Return the [x, y] coordinate for the center point of the cell that contains the specified text.  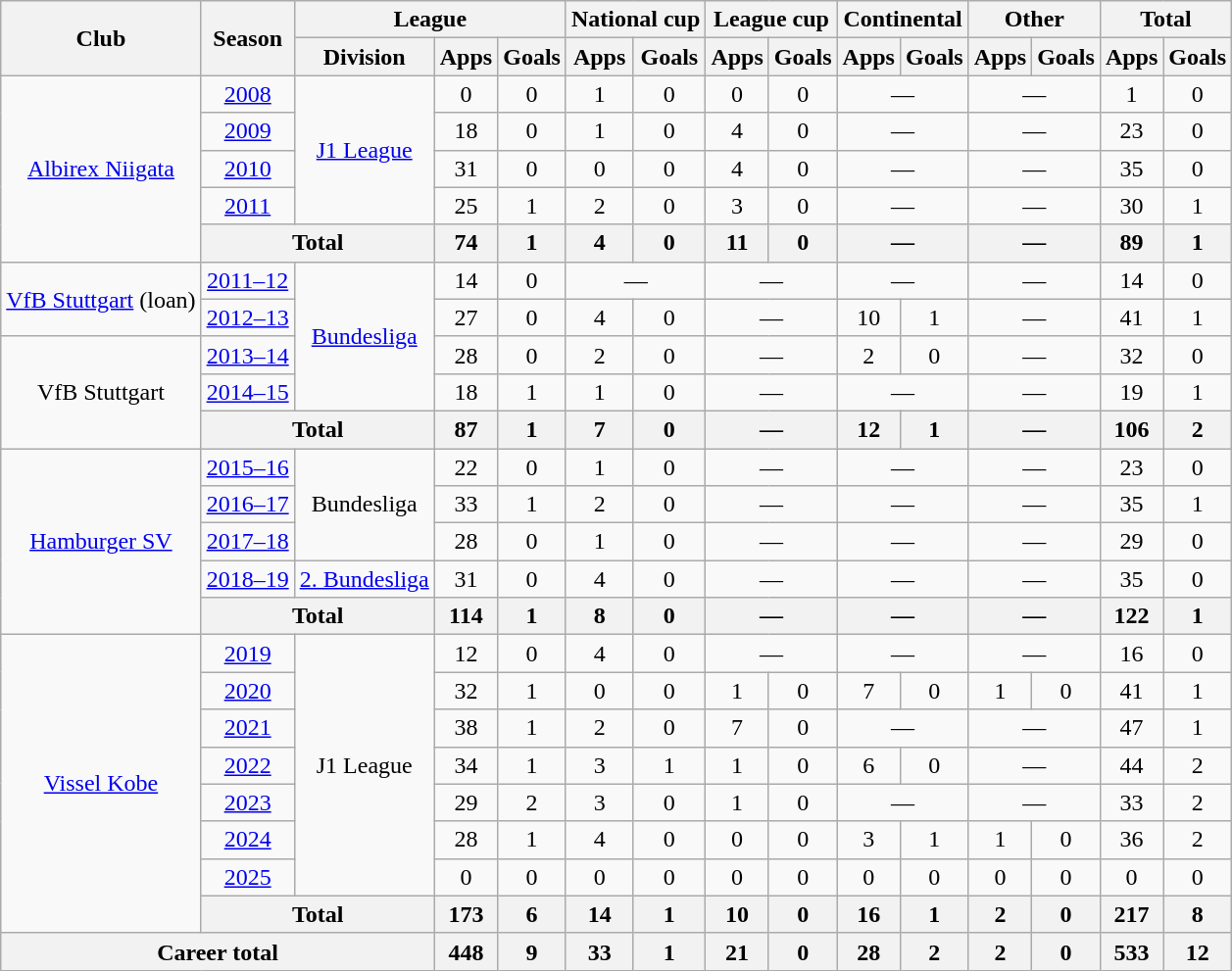
27 [466, 317]
2010 [247, 169]
Vissel Kobe [101, 784]
106 [1131, 429]
2009 [247, 131]
2018–19 [247, 579]
Club [101, 38]
2011 [247, 206]
44 [1131, 765]
Season [247, 38]
National cup [635, 20]
2. Bundesliga [365, 579]
2019 [247, 654]
30 [1131, 206]
League cup [771, 20]
22 [466, 467]
217 [1131, 914]
533 [1131, 951]
2024 [247, 840]
47 [1131, 728]
2008 [247, 94]
2013–14 [247, 355]
2011–12 [247, 280]
2017–18 [247, 542]
38 [466, 728]
2020 [247, 691]
36 [1131, 840]
Continental [903, 20]
114 [466, 616]
VfB Stuttgart [101, 392]
2016–17 [247, 505]
2023 [247, 802]
21 [737, 951]
122 [1131, 616]
448 [466, 951]
173 [466, 914]
34 [466, 765]
89 [1131, 243]
VfB Stuttgart (loan) [101, 299]
74 [466, 243]
11 [737, 243]
Other [1034, 20]
2021 [247, 728]
Albirex Niigata [101, 169]
87 [466, 429]
19 [1131, 392]
Hamburger SV [101, 542]
9 [532, 951]
2025 [247, 877]
League [429, 20]
25 [466, 206]
2014–15 [247, 392]
Division [365, 57]
2012–13 [247, 317]
2022 [247, 765]
Career total [218, 951]
2015–16 [247, 467]
